Find where the given text appears and provide that cell's center as (x, y) coordinate. 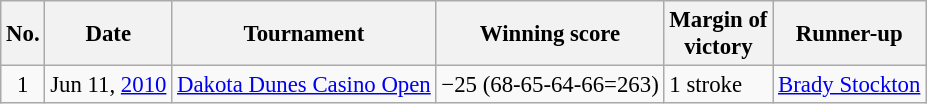
Jun 11, 2010 (108, 85)
Tournament (304, 34)
−25 (68-65-64-66=263) (550, 85)
Runner-up (850, 34)
1 stroke (718, 85)
Dakota Dunes Casino Open (304, 85)
No. (23, 34)
Date (108, 34)
Margin ofvictory (718, 34)
Brady Stockton (850, 85)
Winning score (550, 34)
1 (23, 85)
